Detect which cell encompasses the target text, then output its (X, Y) center coordinate. 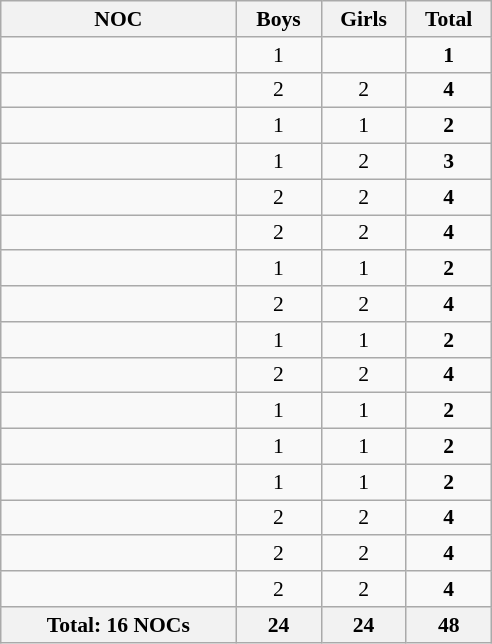
Total: 16 NOCs (118, 625)
Total (448, 19)
Boys (278, 19)
48 (448, 625)
Girls (364, 19)
NOC (118, 19)
3 (448, 162)
